Return (x, y) of the center of cell containing provided text 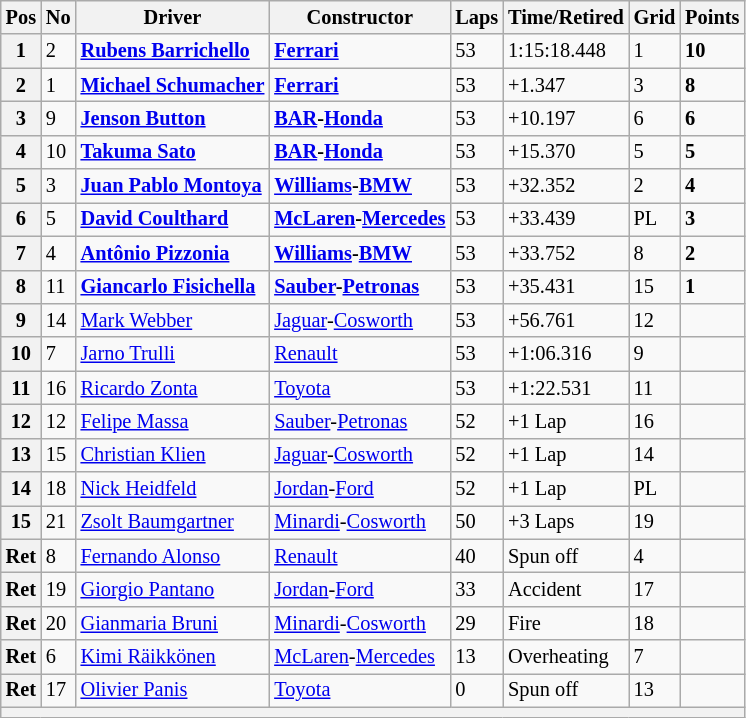
+1:22.531 (566, 388)
Grid (655, 17)
Felipe Massa (173, 421)
Nick Heidfeld (173, 489)
Giancarlo Fisichella (173, 287)
+56.761 (566, 320)
Juan Pablo Montoya (173, 186)
33 (476, 589)
Fernando Alonso (173, 556)
Points (712, 17)
No (58, 17)
Christian Klien (173, 455)
+1:06.316 (566, 354)
1:15:18.448 (566, 51)
0 (476, 690)
+1.347 (566, 85)
+10.197 (566, 118)
Ricardo Zonta (173, 388)
Constructor (360, 17)
Mark Webber (173, 320)
Zsolt Baumgartner (173, 522)
Accident (566, 589)
+33.439 (566, 219)
+35.431 (566, 287)
Laps (476, 17)
Fire (566, 623)
Overheating (566, 657)
David Coulthard (173, 219)
+3 Laps (566, 522)
Giorgio Pantano (173, 589)
Driver (173, 17)
Gianmaria Bruni (173, 623)
Time/Retired (566, 17)
+32.352 (566, 186)
40 (476, 556)
29 (476, 623)
20 (58, 623)
Kimi Räikkönen (173, 657)
+15.370 (566, 152)
21 (58, 522)
50 (476, 522)
+33.752 (566, 253)
Takuma Sato (173, 152)
Pos (21, 17)
Olivier Panis (173, 690)
Antônio Pizzonia (173, 253)
Rubens Barrichello (173, 51)
Jarno Trulli (173, 354)
Jenson Button (173, 118)
Michael Schumacher (173, 85)
